Output the (x, y) coordinate of the center of the cell containing the given text.  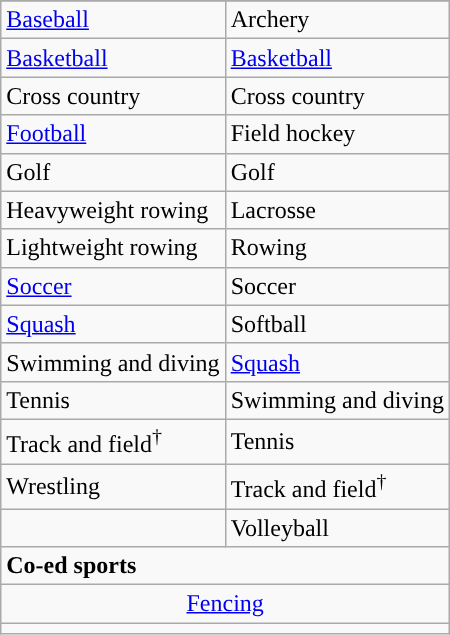
Co-ed sports (226, 566)
Volleyball (337, 528)
Lacrosse (337, 210)
Lightweight rowing (113, 248)
Rowing (337, 248)
Wrestling (113, 486)
Baseball (113, 20)
Football (113, 134)
Softball (337, 324)
Field hockey (337, 134)
Heavyweight rowing (113, 210)
Fencing (226, 604)
Archery (337, 20)
